Identify which cell holds the provided text, then report its [x, y] central coordinate. 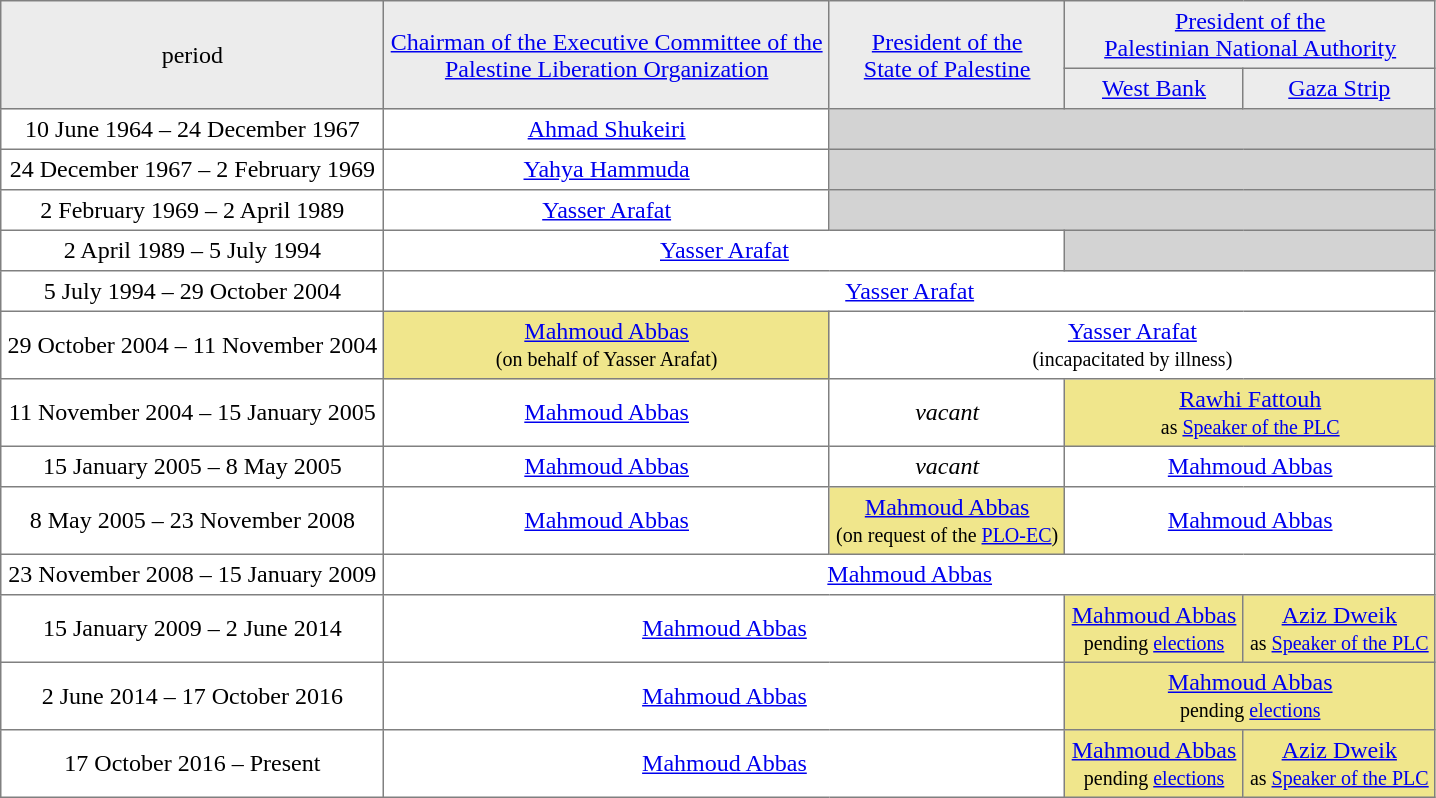
10 June 1964 – 24 December 1967 [192, 129]
29 October 2004 – 11 November 2004 [192, 345]
2 June 2014 – 17 October 2016 [192, 696]
President of theState of Palestine [947, 55]
Gaza Strip [1339, 88]
2 April 1989 – 5 July 1994 [192, 250]
Mahmoud Abbas(on behalf of Yasser Arafat) [606, 345]
2 February 1969 – 2 April 1989 [192, 210]
period [192, 55]
15 January 2005 – 8 May 2005 [192, 466]
8 May 2005 – 23 November 2008 [192, 521]
Rawhi Fattouhas Speaker of the PLC [1250, 413]
Chairman of the Executive Committee of thePalestine Liberation Organization [606, 55]
11 November 2004 – 15 January 2005 [192, 413]
Yasser Arafat(incapacitated by illness) [1132, 345]
Mahmoud Abbas(on request of the PLO-EC) [947, 521]
West Bank [1154, 88]
5 July 1994 – 29 October 2004 [192, 291]
23 November 2008 – 15 January 2009 [192, 574]
17 October 2016 – Present [192, 764]
Yahya Hammuda [606, 169]
24 December 1967 – 2 February 1969 [192, 169]
President of thePalestinian National Authority [1250, 35]
Ahmad Shukeiri [606, 129]
15 January 2009 – 2 June 2014 [192, 629]
